Determine the [x, y] coordinate at the center of the cell enclosing the given text.  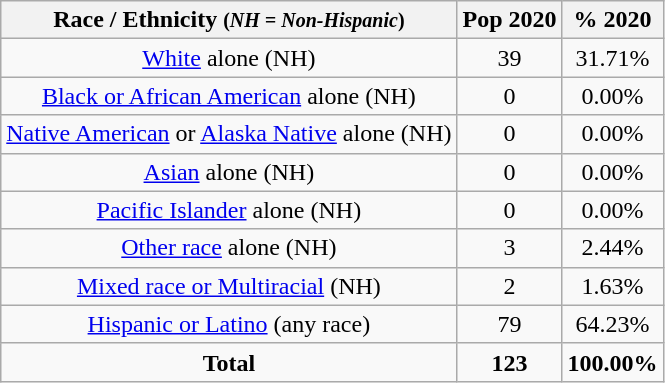
64.23% [612, 324]
Pop 2020 [510, 20]
Pacific Islander alone (NH) [229, 210]
123 [510, 362]
% 2020 [612, 20]
39 [510, 58]
31.71% [612, 58]
Hispanic or Latino (any race) [229, 324]
White alone (NH) [229, 58]
Black or African American alone (NH) [229, 96]
Race / Ethnicity (NH = Non-Hispanic) [229, 20]
Total [229, 362]
Asian alone (NH) [229, 172]
2.44% [612, 248]
3 [510, 248]
2 [510, 286]
79 [510, 324]
Mixed race or Multiracial (NH) [229, 286]
Native American or Alaska Native alone (NH) [229, 134]
100.00% [612, 362]
1.63% [612, 286]
Other race alone (NH) [229, 248]
